Find where the given text appears and provide that cell's center as (X, Y) coordinate. 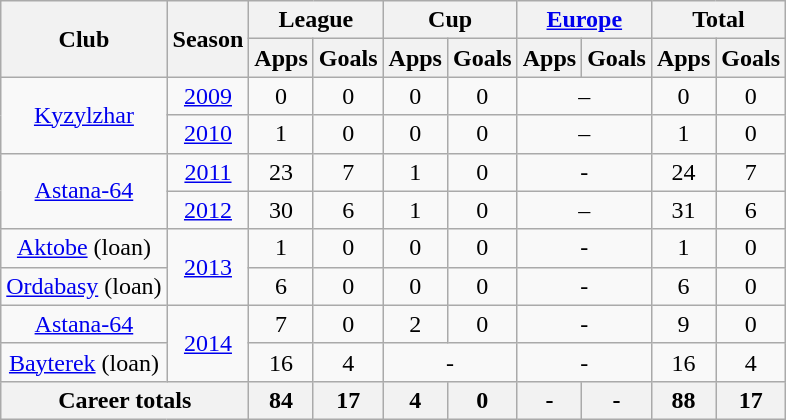
Season (208, 39)
2 (415, 324)
30 (281, 210)
84 (281, 400)
Cup (450, 20)
Kyzylzhar (84, 115)
9 (683, 324)
League (316, 20)
2010 (208, 134)
88 (683, 400)
2014 (208, 343)
Total (718, 20)
Club (84, 39)
2009 (208, 96)
24 (683, 172)
Aktobe (loan) (84, 248)
23 (281, 172)
2013 (208, 267)
Career totals (125, 400)
2012 (208, 210)
Ordabasy (loan) (84, 286)
Europe (584, 20)
Bayterek (loan) (84, 362)
2011 (208, 172)
31 (683, 210)
